From the cell containing the given text, extract its center point as (x, y) coordinate. 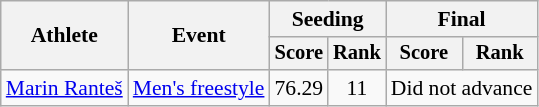
Event (199, 36)
Final (462, 19)
Seeding (327, 19)
Marin Ranteš (64, 88)
Athlete (64, 36)
11 (357, 88)
Men's freestyle (199, 88)
Did not advance (462, 88)
76.29 (298, 88)
